From the cell containing the given text, extract its center point as [X, Y] coordinate. 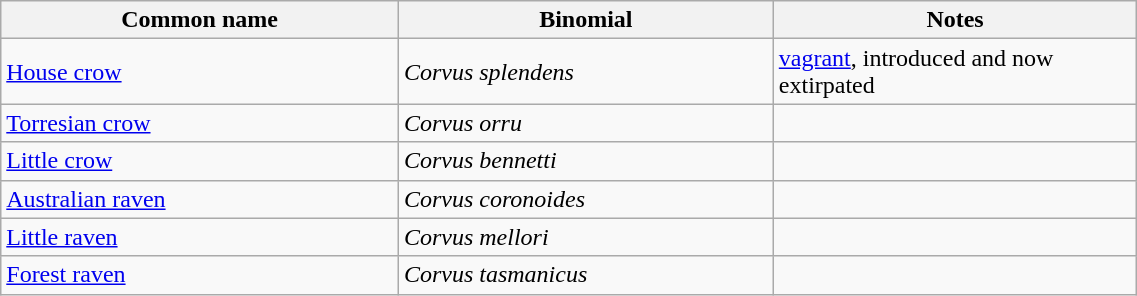
Corvus orru [586, 123]
Forest raven [200, 275]
Torresian crow [200, 123]
Little raven [200, 237]
Corvus bennetti [586, 161]
Corvus mellori [586, 237]
Corvus tasmanicus [586, 275]
vagrant, introduced and now extirpated [955, 72]
Australian raven [200, 199]
Corvus splendens [586, 72]
Common name [200, 20]
House crow [200, 72]
Little crow [200, 161]
Notes [955, 20]
Binomial [586, 20]
Corvus coronoides [586, 199]
